Return (x, y) of the center of cell containing provided text 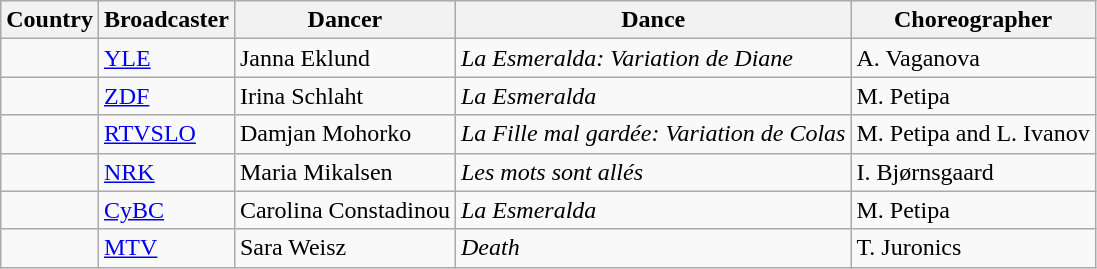
Maria Mikalsen (344, 172)
Country (50, 20)
RTVSLO (166, 134)
Damjan Mohorko (344, 134)
M. Petipa and L. Ivanov (973, 134)
I. Bjørnsgaard (973, 172)
La Esmeralda: Variation de Diane (652, 58)
Carolina Constadinou (344, 210)
Choreographer (973, 20)
Les mots sont allés (652, 172)
CyBC (166, 210)
A. Vaganova (973, 58)
MTV (166, 248)
ZDF (166, 96)
Irina Schlaht (344, 96)
Dancer (344, 20)
Death (652, 248)
Broadcaster (166, 20)
NRK (166, 172)
YLE (166, 58)
Dance (652, 20)
Sara Weisz (344, 248)
La Fille mal gardée: Variation de Colas (652, 134)
T. Juronics (973, 248)
Janna Eklund (344, 58)
